Provide the [x, y] coordinate of the cell's center where the given text is located.  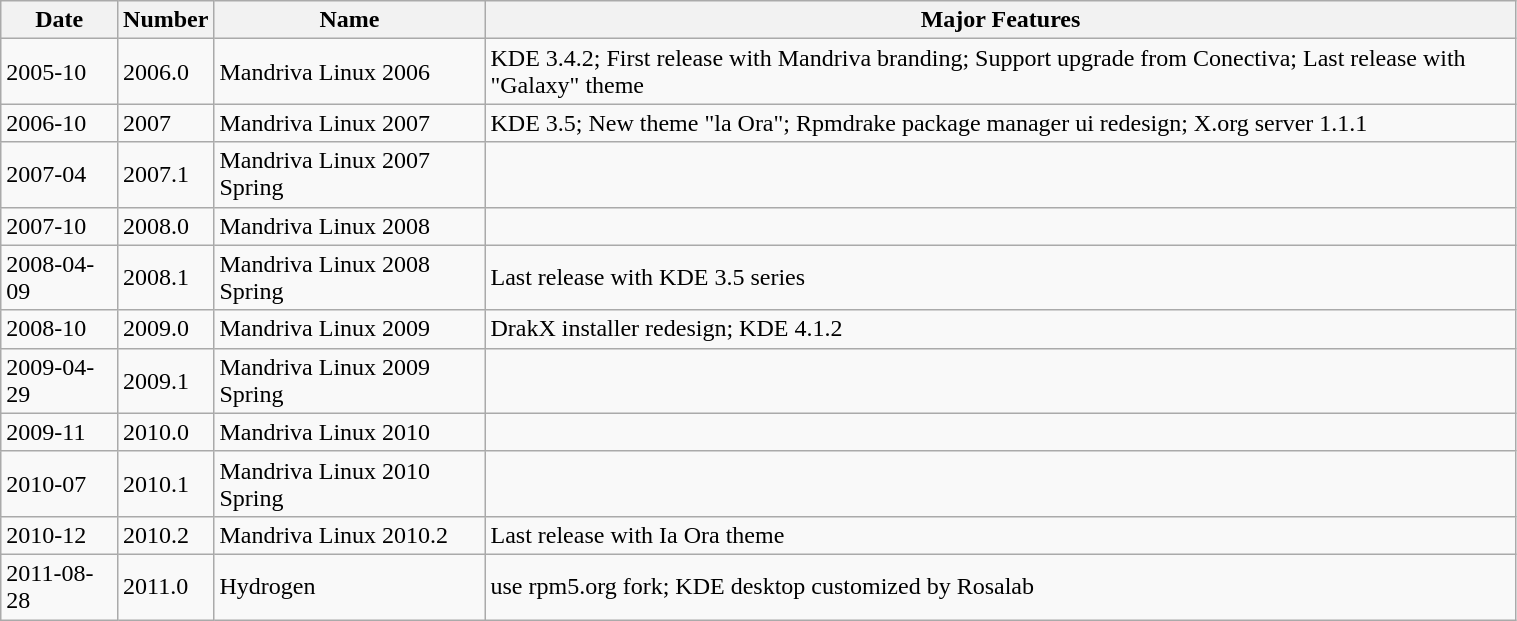
2011.0 [166, 586]
2010.2 [166, 535]
Hydrogen [350, 586]
2007-04 [60, 174]
Number [166, 20]
2006.0 [166, 72]
Mandriva Linux 2009 Spring [350, 380]
Mandriva Linux 2008 Spring [350, 278]
DrakX installer redesign; KDE 4.1.2 [1000, 329]
2008-10 [60, 329]
Mandriva Linux 2009 [350, 329]
2010-07 [60, 484]
2010-12 [60, 535]
Mandriva Linux 2007 [350, 123]
2008.0 [166, 226]
2007.1 [166, 174]
Mandriva Linux 2008 [350, 226]
Mandriva Linux 2010.2 [350, 535]
Date [60, 20]
use rpm5.org fork; KDE desktop customized by Rosalab [1000, 586]
2007 [166, 123]
2009.1 [166, 380]
Name [350, 20]
KDE 3.5; New theme "la Ora"; Rpmdrake package manager ui redesign; X.org server 1.1.1 [1000, 123]
Last release with KDE 3.5 series [1000, 278]
2010.1 [166, 484]
2006-10 [60, 123]
Mandriva Linux 2010 [350, 432]
KDE 3.4.2; First release with Mandriva branding; Support upgrade from Conectiva; Last release with "Galaxy" theme [1000, 72]
Major Features [1000, 20]
2009.0 [166, 329]
2009-04-29 [60, 380]
2011-08-28 [60, 586]
2005-10 [60, 72]
2008.1 [166, 278]
Mandriva Linux 2010 Spring [350, 484]
Mandriva Linux 2006 [350, 72]
2008-04-09 [60, 278]
2009-11 [60, 432]
2007-10 [60, 226]
2010.0 [166, 432]
Mandriva Linux 2007 Spring [350, 174]
Last release with Ia Ora theme [1000, 535]
